Detect which cell encompasses the target text, then output its [X, Y] center coordinate. 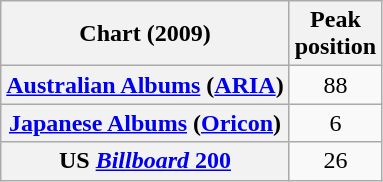
88 [335, 85]
Chart (2009) [145, 34]
US Billboard 200 [145, 161]
Peakposition [335, 34]
Australian Albums (ARIA) [145, 85]
26 [335, 161]
6 [335, 123]
Japanese Albums (Oricon) [145, 123]
